Output the (X, Y) coordinate of the center of the cell containing the given text.  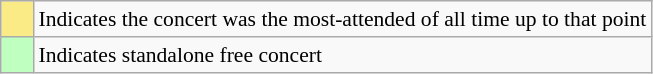
Indicates the concert was the most-attended of all time up to that point (342, 19)
Indicates standalone free concert (342, 55)
